Output the (x, y) coordinate of the center of the cell containing the given text.  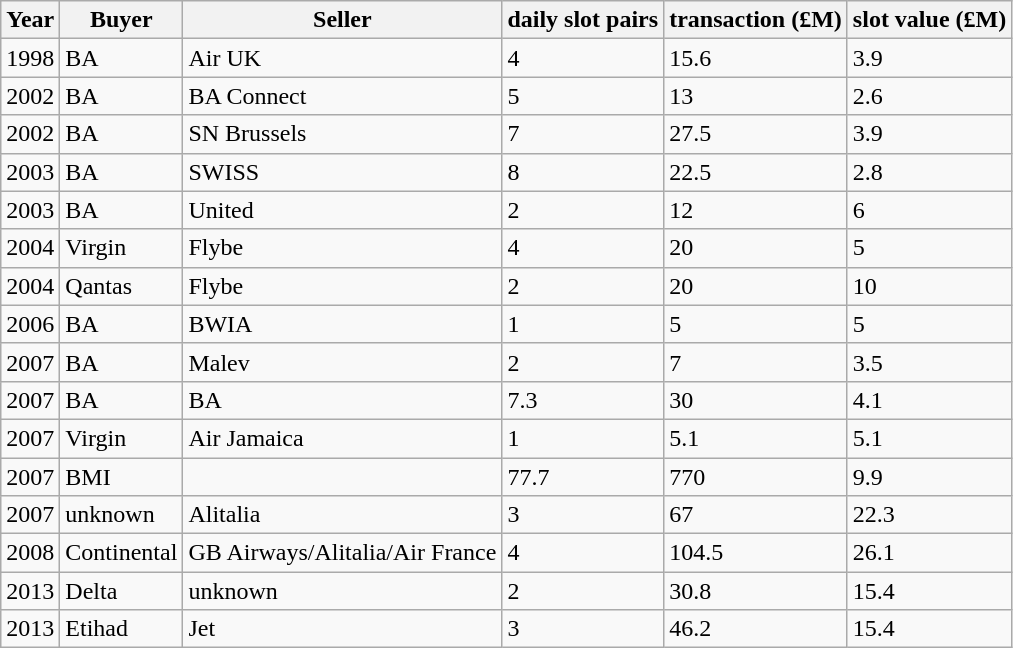
9.9 (929, 477)
27.5 (756, 134)
10 (929, 286)
Malev (342, 362)
Seller (342, 20)
2006 (30, 324)
Alitalia (342, 515)
6 (929, 210)
Delta (122, 591)
3.5 (929, 362)
46.2 (756, 629)
BMI (122, 477)
Jet (342, 629)
7.3 (583, 400)
30.8 (756, 591)
United (342, 210)
26.1 (929, 553)
transaction (£M) (756, 20)
30 (756, 400)
SN Brussels (342, 134)
2008 (30, 553)
13 (756, 96)
Air UK (342, 58)
12 (756, 210)
77.7 (583, 477)
daily slot pairs (583, 20)
slot value (£M) (929, 20)
2.8 (929, 172)
2.6 (929, 96)
Air Jamaica (342, 438)
22.5 (756, 172)
BA Connect (342, 96)
SWISS (342, 172)
BWIA (342, 324)
770 (756, 477)
15.6 (756, 58)
1998 (30, 58)
22.3 (929, 515)
Etihad (122, 629)
Year (30, 20)
67 (756, 515)
Continental (122, 553)
Qantas (122, 286)
4.1 (929, 400)
104.5 (756, 553)
Buyer (122, 20)
GB Airways/Alitalia/Air France (342, 553)
8 (583, 172)
